Determine the [x, y] coordinate at the center of the cell enclosing the given text.  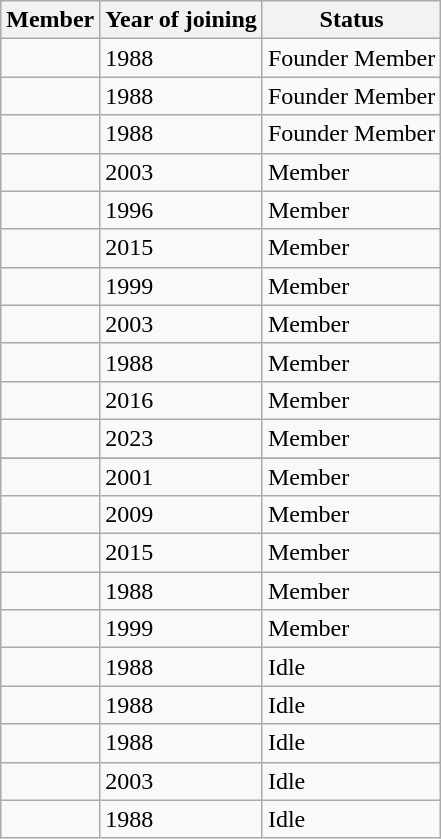
1996 [182, 210]
2023 [182, 438]
Status [351, 20]
2016 [182, 400]
Year of joining [182, 20]
2009 [182, 515]
2001 [182, 477]
